For the text-containing cell, return its midpoint in [X, Y] coordinate format. 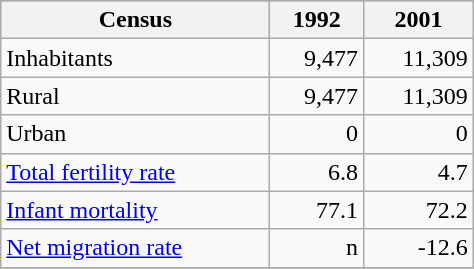
n [317, 248]
Rural [136, 96]
72.2 [419, 210]
6.8 [317, 172]
Total fertility rate [136, 172]
Urban [136, 134]
Census [136, 20]
4.7 [419, 172]
77.1 [317, 210]
1992 [317, 20]
-12.6 [419, 248]
Infant mortality [136, 210]
Net migration rate [136, 248]
Inhabitants [136, 58]
2001 [419, 20]
